Determine the [X, Y] coordinate at the center of the cell enclosing the given text.  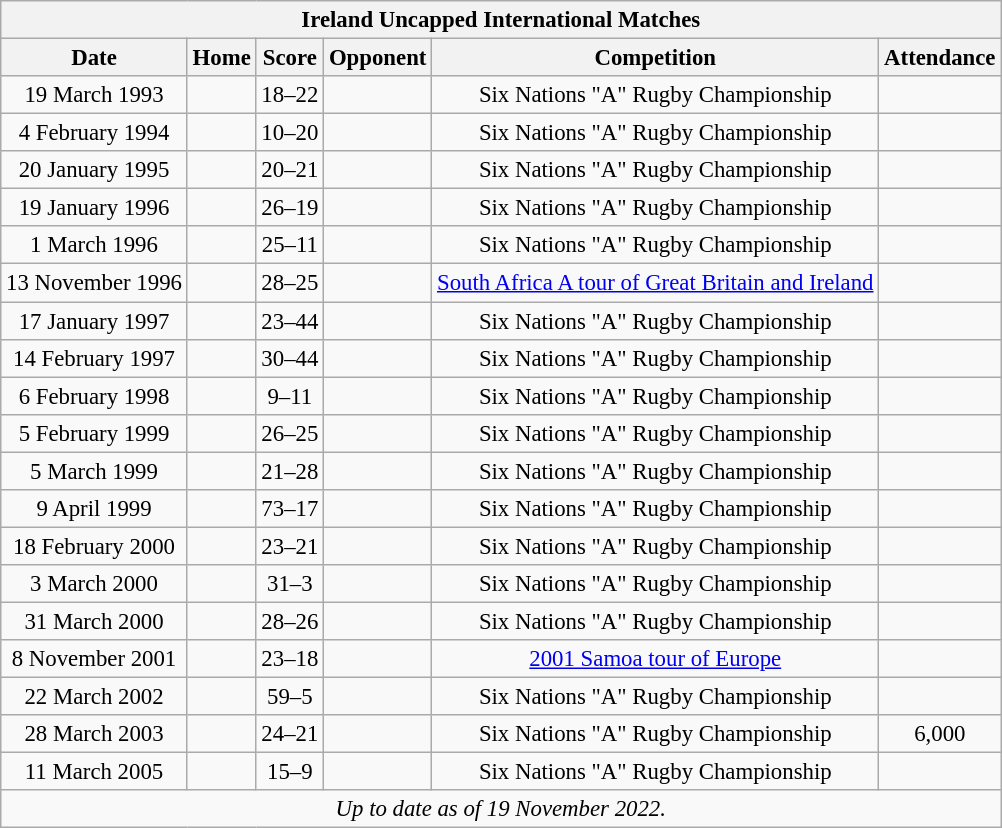
28 March 2003 [94, 734]
17 January 1997 [94, 321]
Date [94, 58]
15–9 [290, 772]
Attendance [940, 58]
1 March 1996 [94, 245]
31–3 [290, 584]
19 January 1996 [94, 208]
18 February 2000 [94, 546]
Home [222, 58]
25–11 [290, 245]
21–28 [290, 471]
23–44 [290, 321]
14 February 1997 [94, 358]
59–5 [290, 697]
20 January 1995 [94, 170]
13 November 1996 [94, 283]
9–11 [290, 396]
23–18 [290, 659]
24–21 [290, 734]
31 March 2000 [94, 621]
5 February 1999 [94, 433]
Ireland Uncapped International Matches [501, 20]
10–20 [290, 133]
8 November 2001 [94, 659]
26–25 [290, 433]
19 March 1993 [94, 95]
18–22 [290, 95]
Score [290, 58]
4 February 1994 [94, 133]
3 March 2000 [94, 584]
5 March 1999 [94, 471]
6 February 1998 [94, 396]
28–25 [290, 283]
73–17 [290, 509]
23–21 [290, 546]
6,000 [940, 734]
22 March 2002 [94, 697]
Up to date as of 19 November 2022. [501, 809]
2001 Samoa tour of Europe [656, 659]
28–26 [290, 621]
11 March 2005 [94, 772]
30–44 [290, 358]
9 April 1999 [94, 509]
Opponent [378, 58]
South Africa A tour of Great Britain and Ireland [656, 283]
Competition [656, 58]
20–21 [290, 170]
26–19 [290, 208]
